Provide the [X, Y] coordinate of the cell's center where the given text is located.  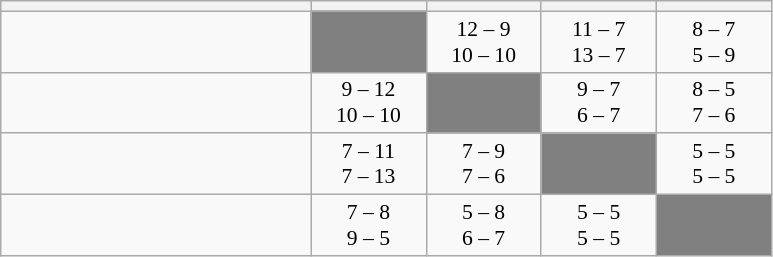
12 – 9 10 – 10 [484, 42]
7 – 8 9 – 5 [368, 226]
11 – 7 13 – 7 [598, 42]
9 – 7 6 – 7 [598, 102]
8 – 5 7 – 6 [714, 102]
7 – 11 7 – 13 [368, 164]
9 – 12 10 – 10 [368, 102]
7 – 9 7 – 6 [484, 164]
5 – 8 6 – 7 [484, 226]
8 – 7 5 – 9 [714, 42]
